For the text-containing cell, return its midpoint in [x, y] coordinate format. 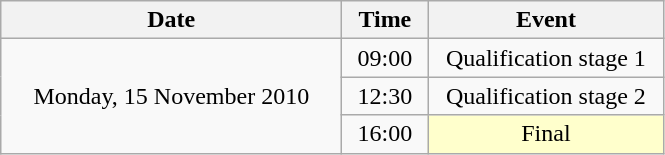
09:00 [385, 58]
Qualification stage 1 [546, 58]
Qualification stage 2 [546, 96]
Final [546, 134]
Time [385, 20]
Monday, 15 November 2010 [172, 96]
12:30 [385, 96]
16:00 [385, 134]
Event [546, 20]
Date [172, 20]
